From the cell containing the given text, extract its center point as (X, Y) coordinate. 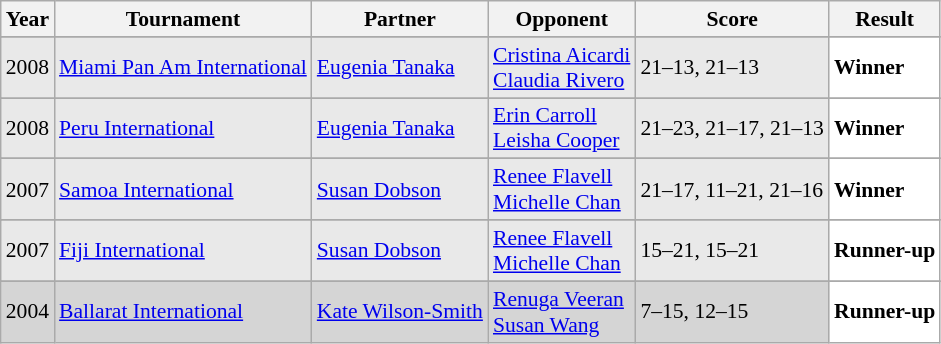
15–21, 15–21 (732, 250)
Tournament (183, 19)
Peru International (183, 128)
Result (884, 19)
Opponent (562, 19)
Kate Wilson-Smith (400, 312)
Fiji International (183, 250)
Partner (400, 19)
Samoa International (183, 190)
Ballarat International (183, 312)
7–15, 12–15 (732, 312)
Erin Carroll Leisha Cooper (562, 128)
Cristina Aicardi Claudia Rivero (562, 68)
2004 (28, 312)
21–17, 11–21, 21–16 (732, 190)
21–13, 21–13 (732, 68)
21–23, 21–17, 21–13 (732, 128)
Year (28, 19)
Renuga Veeran Susan Wang (562, 312)
Miami Pan Am International (183, 68)
Score (732, 19)
